Scan for the cell matching the given text and deliver its (x, y) coordinate at center. 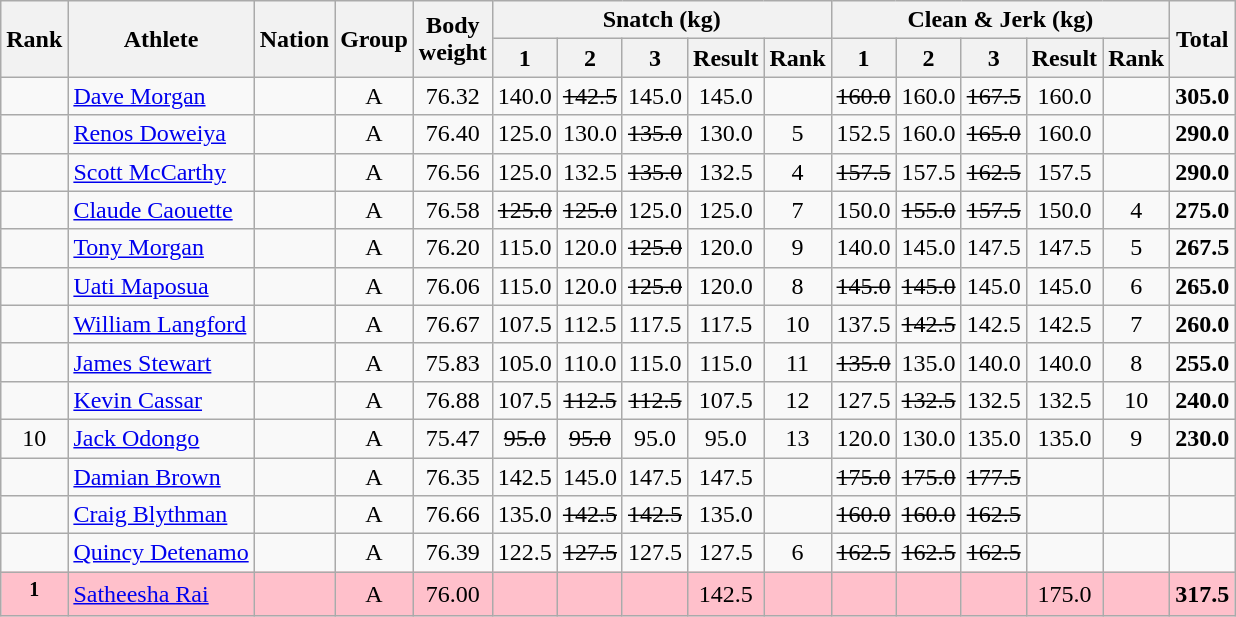
137.5 (864, 324)
76.20 (452, 248)
230.0 (1202, 438)
Craig Blythman (161, 515)
13 (798, 438)
Renos Doweiya (161, 134)
Nation (294, 39)
152.5 (864, 134)
Satheesha Rai (161, 594)
Dave Morgan (161, 96)
76.32 (452, 96)
Quincy Detenamo (161, 553)
75.47 (452, 438)
76.40 (452, 134)
Jack Odongo (161, 438)
75.83 (452, 362)
76.58 (452, 210)
76.00 (452, 594)
James Stewart (161, 362)
76.35 (452, 477)
Snatch (kg) (662, 20)
Athlete (161, 39)
76.56 (452, 172)
122.5 (524, 553)
76.39 (452, 553)
260.0 (1202, 324)
Total (1202, 39)
265.0 (1202, 286)
11 (798, 362)
76.66 (452, 515)
255.0 (1202, 362)
76.06 (452, 286)
Bodyweight (452, 39)
305.0 (1202, 96)
Damian Brown (161, 477)
240.0 (1202, 400)
167.5 (994, 96)
110.0 (590, 362)
Scott McCarthy (161, 172)
Kevin Cassar (161, 400)
Claude Caouette (161, 210)
275.0 (1202, 210)
Tony Morgan (161, 248)
Uati Maposua (161, 286)
155.0 (928, 210)
Clean & Jerk (kg) (1000, 20)
William Langford (161, 324)
165.0 (994, 134)
12 (798, 400)
177.5 (994, 477)
76.88 (452, 400)
317.5 (1202, 594)
76.67 (452, 324)
267.5 (1202, 248)
105.0 (524, 362)
Group (374, 39)
